Detect which cell encompasses the target text, then output its [x, y] center coordinate. 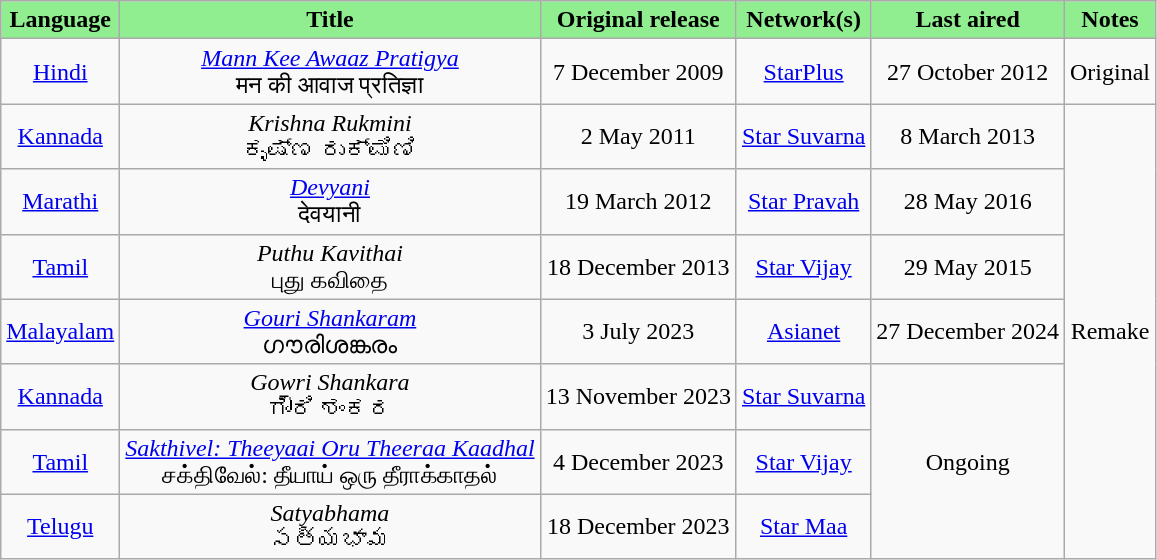
Last aired [968, 20]
18 December 2023 [638, 526]
Notes [1110, 20]
Mann Kee Awaaz Pratigya मन की आवाज प्रतिज्ञा [330, 72]
Original release [638, 20]
27 December 2024 [968, 332]
8 March 2013 [968, 136]
Asianet [803, 332]
Star Pravah [803, 202]
Krishna Rukmini ಕೃಷ್ಣ ರುಕ್ಮಿಣಿ [330, 136]
Marathi [60, 202]
Network(s) [803, 20]
Gouri Shankaram ഗൗരിശങ്കരം [330, 332]
StarPlus [803, 72]
3 July 2023 [638, 332]
18 December 2013 [638, 266]
Title [330, 20]
4 December 2023 [638, 462]
Hindi [60, 72]
Gowri Shankara ಗೌರಿ ಶಂಕರ [330, 396]
Puthu Kavithai புது கவிதை [330, 266]
Language [60, 20]
27 October 2012 [968, 72]
Star Maa [803, 526]
19 March 2012 [638, 202]
Ongoing [968, 462]
13 November 2023 [638, 396]
Remake [1110, 332]
Telugu [60, 526]
Devyani देवयानी [330, 202]
Sakthivel: Theeyaai Oru Theeraa Kaadhal சக்திவேல்: தீயாய் ஒரு தீராக்காதல் [330, 462]
Original [1110, 72]
Satyabhama సత్యభామ [330, 526]
Malayalam [60, 332]
2 May 2011 [638, 136]
29 May 2015 [968, 266]
7 December 2009 [638, 72]
28 May 2016 [968, 202]
